Determine the [x, y] coordinate at the center of the cell enclosing the given text.  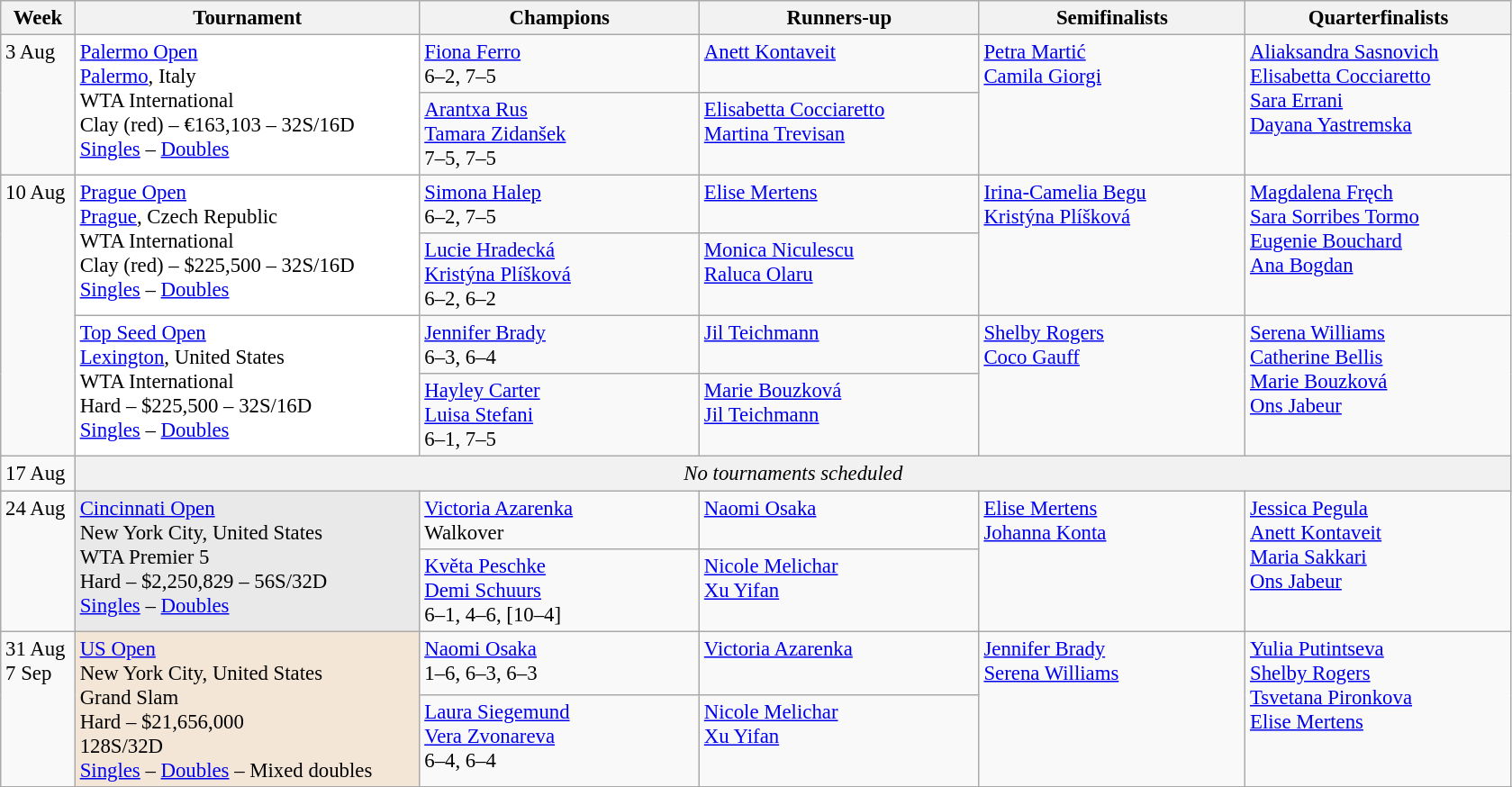
31 Aug7 Sep [38, 710]
Arantxa Rus Tamara Zidanšek7–5, 7–5 [560, 134]
Prague Open Prague, Czech RepublicWTA InternationalClay (red) – $225,500 – 32S/16DSingles – Doubles [247, 246]
Victoria Azarenka [839, 663]
Marie Bouzková Jil Teichmann [839, 416]
Jennifer Brady Serena Williams [1112, 710]
Palermo Open Palermo, ItalyWTA InternationalClay (red) – €163,103 – 32S/16DSingles – Doubles [247, 105]
Jennifer Brady6–3, 6–4 [560, 346]
US Open New York City, United StatesGrand SlamHard – $21,656,000128S/32DSingles – Doubles – Mixed doubles [247, 710]
Cincinnati Open New York City, United StatesWTA Premier 5Hard – $2,250,829 – 56S/32DSingles – Doubles [247, 561]
3 Aug [38, 105]
Elise Mertens Johanna Konta [1112, 561]
Elisabetta Cocciaretto Martina Trevisan [839, 134]
Magdalena Fręch Sara Sorribes Tormo Eugenie Bouchard Ana Bogdan [1379, 246]
Anett Kontaveit [839, 65]
No tournaments scheduled [792, 474]
Jessica Pegula Anett Kontaveit Maria Sakkari Ons Jabeur [1379, 561]
Runners-up [839, 18]
17 Aug [38, 474]
Champions [560, 18]
Serena Williams Catherine Bellis Marie Bouzková Ons Jabeur [1379, 386]
Yulia Putintseva Shelby Rogers Tsvetana Pironkova Elise Mertens [1379, 710]
10 Aug [38, 316]
24 Aug [38, 561]
Week [38, 18]
Shelby Rogers Coco Gauff [1112, 386]
Petra Martić Camila Giorgi [1112, 105]
Monica Niculescu Raluca Olaru [839, 275]
Victoria Azarenka Walkover [560, 520]
Top Seed Open Lexington, United StatesWTA InternationalHard – $225,500 – 32S/16DSingles – Doubles [247, 386]
Naomi Osaka [839, 520]
Laura Siegemund Vera Zvonareva 6–4, 6–4 [560, 740]
Tournament [247, 18]
Semifinalists [1112, 18]
Irina-Camelia Begu Kristýna Plíšková [1112, 246]
Jil Teichmann [839, 346]
Aliaksandra Sasnovich Elisabetta Cocciaretto Sara Errani Dayana Yastremska [1379, 105]
Fiona Ferro6–2, 7–5 [560, 65]
Simona Halep6–2, 7–5 [560, 205]
Lucie Hradecká Kristýna Plíšková6–2, 6–2 [560, 275]
Hayley Carter Luisa Stefani6–1, 7–5 [560, 416]
Quarterfinalists [1379, 18]
Elise Mertens [839, 205]
Naomi Osaka 1–6, 6–3, 6–3 [560, 663]
Květa Peschke Demi Schuurs 6–1, 4–6, [10–4] [560, 590]
